Scan for the cell matching the given text and deliver its [X, Y] coordinate at center. 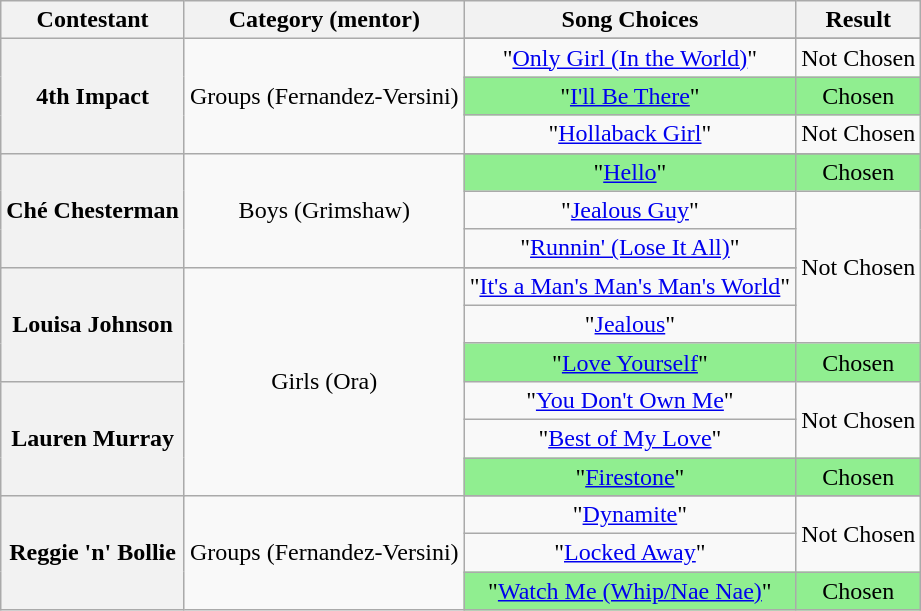
"It's a Man's Man's Man's World" [630, 286]
"Jealous Guy" [630, 210]
"You Don't Own Me" [630, 400]
Louisa Johnson [93, 324]
Category (mentor) [324, 20]
Lauren Murray [93, 438]
Result [858, 20]
"Love Yourself" [630, 362]
"Dynamite" [630, 515]
"Runnin' (Lose It All)" [630, 248]
"Best of My Love" [630, 438]
Contestant [93, 20]
Boys (Grimshaw) [324, 210]
"Watch Me (Whip/Nae Nae)" [630, 591]
"Hello" [630, 172]
"Only Girl (In the World)" [630, 58]
4th Impact [93, 96]
"Jealous" [630, 324]
Girls (Ora) [324, 381]
"Hollaback Girl" [630, 134]
Ché Chesterman [93, 210]
Reggie 'n' Bollie [93, 553]
"Locked Away" [630, 553]
"Firestone" [630, 477]
Song Choices [630, 20]
"I'll Be There" [630, 96]
